Determine the (X, Y) coordinate at the center of the cell enclosing the given text.  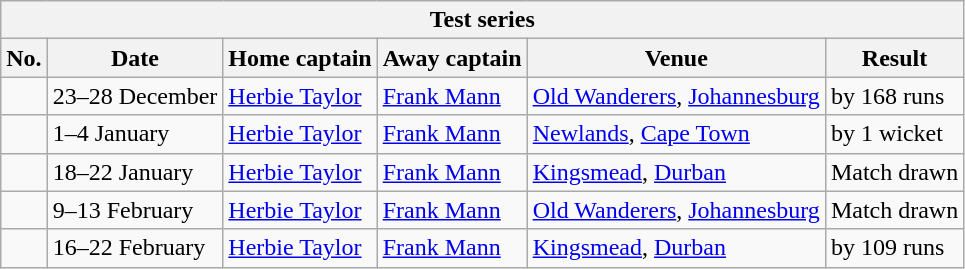
by 109 runs (894, 248)
by 1 wicket (894, 134)
18–22 January (135, 172)
16–22 February (135, 248)
Venue (676, 58)
1–4 January (135, 134)
Home captain (300, 58)
Result (894, 58)
Test series (482, 20)
No. (24, 58)
Newlands, Cape Town (676, 134)
by 168 runs (894, 96)
23–28 December (135, 96)
9–13 February (135, 210)
Away captain (452, 58)
Date (135, 58)
